Pinpoint the cell where the given text exists, returning its [X, Y] midpoint coordinate. 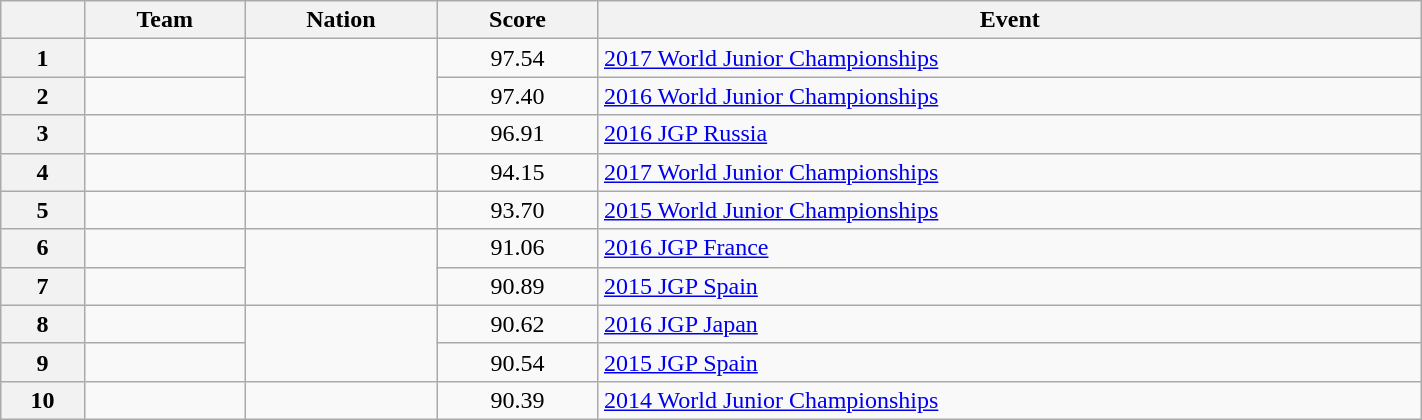
2016 JGP Japan [1010, 324]
Nation [341, 20]
1 [43, 58]
2014 World Junior Championships [1010, 400]
93.70 [518, 210]
2 [43, 96]
90.39 [518, 400]
2015 World Junior Championships [1010, 210]
2016 JGP Russia [1010, 134]
90.62 [518, 324]
96.91 [518, 134]
97.54 [518, 58]
10 [43, 400]
90.89 [518, 286]
Event [1010, 20]
8 [43, 324]
7 [43, 286]
4 [43, 172]
2016 World Junior Championships [1010, 96]
Score [518, 20]
3 [43, 134]
9 [43, 362]
91.06 [518, 248]
6 [43, 248]
5 [43, 210]
90.54 [518, 362]
Team [164, 20]
97.40 [518, 96]
2016 JGP France [1010, 248]
94.15 [518, 172]
